Locate the cell with the specified text and output its (X, Y) center coordinate. 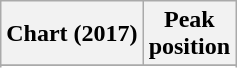
Chart (2017) (72, 34)
Peak position (189, 34)
